Find where the given text appears and provide that cell's center as (x, y) coordinate. 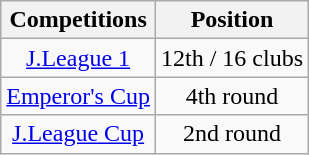
4th round (232, 96)
Emperor's Cup (78, 96)
Competitions (78, 20)
2nd round (232, 134)
J.League 1 (78, 58)
J.League Cup (78, 134)
12th / 16 clubs (232, 58)
Position (232, 20)
